Pinpoint the cell where the given text exists, returning its [x, y] midpoint coordinate. 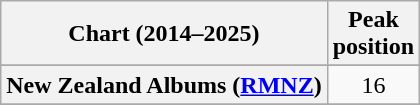
Chart (2014–2025) [164, 34]
16 [373, 85]
Peakposition [373, 34]
New Zealand Albums (RMNZ) [164, 85]
